Return the (x, y) coordinate for the center point of the cell that contains the specified text.  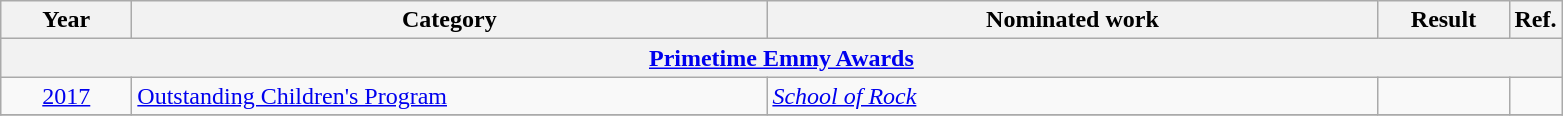
School of Rock (1072, 96)
Category (450, 20)
2017 (66, 96)
Year (66, 20)
Primetime Emmy Awards (782, 58)
Outstanding Children's Program (450, 96)
Nominated work (1072, 20)
Ref. (1536, 20)
Result (1444, 20)
